Identify which cell holds the provided text, then report its [x, y] central coordinate. 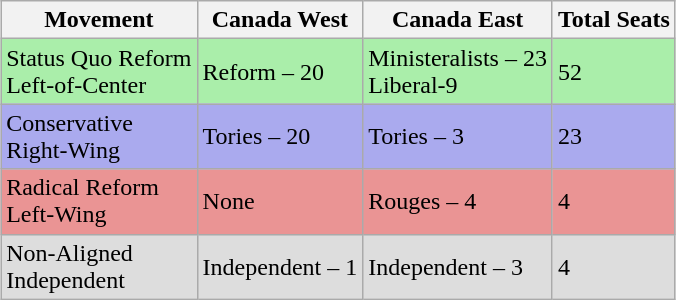
23 [614, 136]
Independent – 3 [458, 266]
Canada East [458, 20]
Canada West [280, 20]
None [280, 202]
Movement [99, 20]
Ministeralists – 23 Liberal-9 [458, 72]
Independent – 1 [280, 266]
Radical ReformLeft-Wing [99, 202]
Status Quo ReformLeft-of-Center [99, 72]
ConservativeRight-Wing [99, 136]
Rouges – 4 [458, 202]
Reform – 20 [280, 72]
52 [614, 72]
Tories – 3 [458, 136]
Non-AlignedIndependent [99, 266]
Total Seats [614, 20]
Tories – 20 [280, 136]
